Search for the cell housing the specified text and yield its [X, Y] center coordinate. 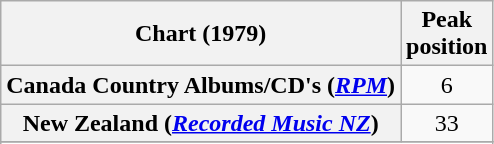
6 [447, 85]
Canada Country Albums/CD's (RPM) [201, 85]
Chart (1979) [201, 34]
33 [447, 123]
New Zealand (Recorded Music NZ) [201, 123]
Peak position [447, 34]
